Search for the cell housing the specified text and yield its [X, Y] center coordinate. 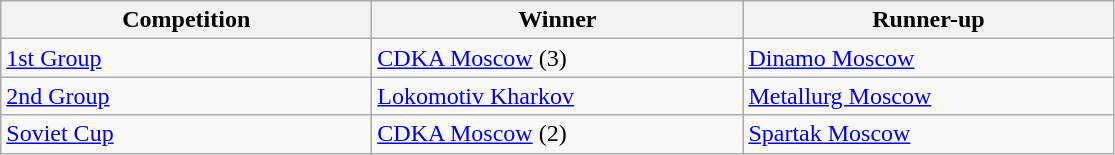
Soviet Cup [186, 134]
Spartak Moscow [928, 134]
Dinamo Moscow [928, 58]
Competition [186, 20]
CDKA Moscow (2) [558, 134]
Winner [558, 20]
Runner-up [928, 20]
Lokomotiv Kharkov [558, 96]
1st Group [186, 58]
Metallurg Moscow [928, 96]
2nd Group [186, 96]
CDKA Moscow (3) [558, 58]
